Return the (x, y) coordinate for the center point of the cell that contains the specified text.  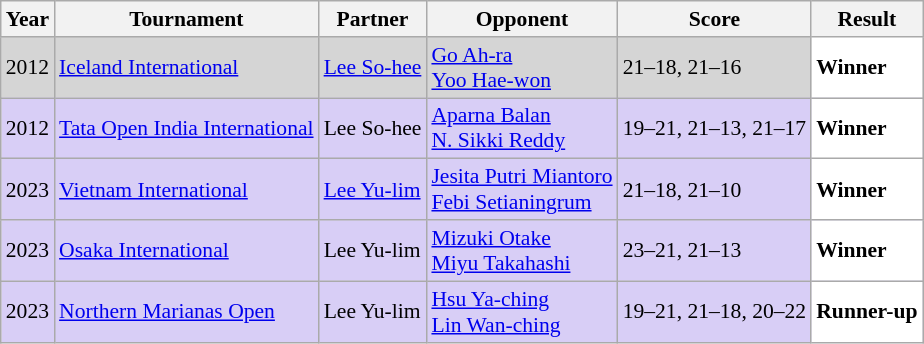
Tata Open India International (186, 128)
Opponent (522, 19)
Result (866, 19)
21–18, 21–16 (715, 68)
Runner-up (866, 312)
Aparna Balan N. Sikki Reddy (522, 128)
Mizuki Otake Miyu Takahashi (522, 250)
Hsu Ya-ching Lin Wan-ching (522, 312)
Vietnam International (186, 190)
Go Ah-ra Yoo Hae-won (522, 68)
Tournament (186, 19)
Iceland International (186, 68)
Year (28, 19)
19–21, 21–13, 21–17 (715, 128)
Osaka International (186, 250)
21–18, 21–10 (715, 190)
Northern Marianas Open (186, 312)
19–21, 21–18, 20–22 (715, 312)
23–21, 21–13 (715, 250)
Partner (373, 19)
Score (715, 19)
Jesita Putri Miantoro Febi Setianingrum (522, 190)
